Provide the (X, Y) coordinate of the cell's center where the given text is located.  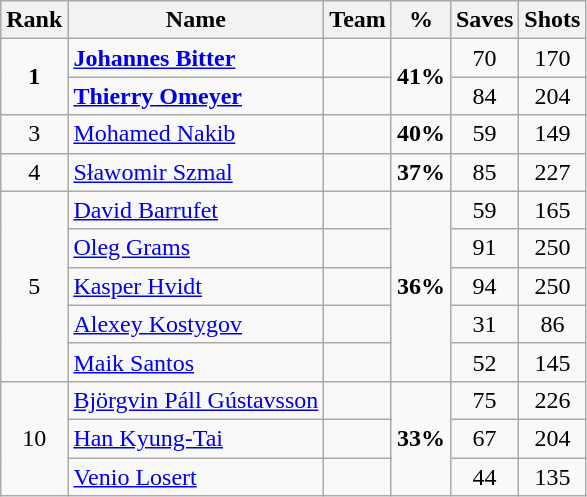
227 (552, 172)
67 (484, 438)
Sławomir Szmal (196, 172)
3 (34, 134)
Mohamed Nakib (196, 134)
36% (420, 286)
Rank (34, 20)
170 (552, 58)
165 (552, 210)
Han Kyung-Tai (196, 438)
Name (196, 20)
145 (552, 362)
Oleg Grams (196, 248)
44 (484, 477)
10 (34, 438)
37% (420, 172)
4 (34, 172)
Maik Santos (196, 362)
149 (552, 134)
5 (34, 286)
86 (552, 324)
41% (420, 77)
40% (420, 134)
52 (484, 362)
Thierry Omeyer (196, 96)
85 (484, 172)
Shots (552, 20)
70 (484, 58)
31 (484, 324)
Alexey Kostygov (196, 324)
Saves (484, 20)
Kasper Hvidt (196, 286)
David Barrufet (196, 210)
91 (484, 248)
84 (484, 96)
75 (484, 400)
Team (358, 20)
% (420, 20)
Johannes Bitter (196, 58)
Björgvin Páll Gústavsson (196, 400)
94 (484, 286)
33% (420, 438)
226 (552, 400)
Venio Losert (196, 477)
135 (552, 477)
1 (34, 77)
